Return [x, y] of the center of cell containing provided text 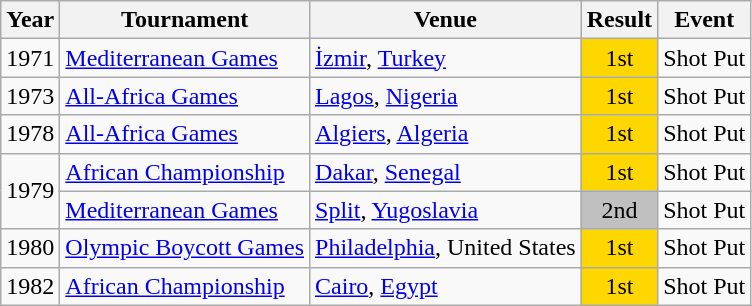
Year [30, 20]
1979 [30, 191]
Result [619, 20]
Venue [446, 20]
Dakar, Senegal [446, 172]
1980 [30, 248]
1973 [30, 96]
Lagos, Nigeria [446, 96]
Philadelphia, United States [446, 248]
Tournament [185, 20]
İzmir, Turkey [446, 58]
Split, Yugoslavia [446, 210]
Algiers, Algeria [446, 134]
1971 [30, 58]
Cairo, Egypt [446, 286]
1978 [30, 134]
Olympic Boycott Games [185, 248]
1982 [30, 286]
2nd [619, 210]
Event [704, 20]
